Capture the cell that displays the provided text and extract its [X, Y] central coordinate. 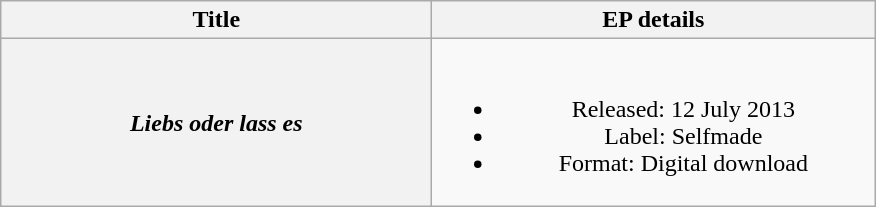
Liebs oder lass es [216, 122]
EP details [654, 20]
Released: 12 July 2013Label: SelfmadeFormat: Digital download [654, 122]
Title [216, 20]
